Pinpoint the cell where the given text exists, returning its (X, Y) midpoint coordinate. 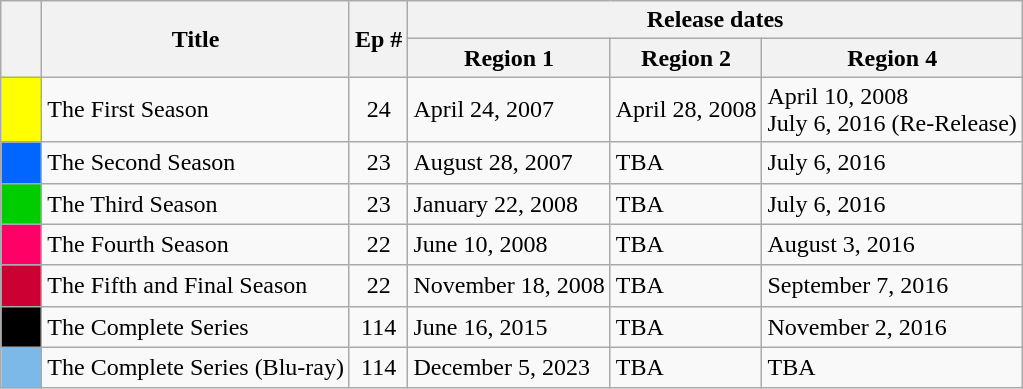
November 2, 2016 (892, 326)
June 10, 2008 (509, 244)
The Fourth Season (196, 244)
Region 1 (509, 58)
April 10, 2008July 6, 2016 (Re-Release) (892, 110)
The Complete Series (Blu-ray) (196, 368)
August 28, 2007 (509, 162)
September 7, 2016 (892, 286)
The Second Season (196, 162)
Region 4 (892, 58)
April 24, 2007 (509, 110)
Ep # (378, 39)
December 5, 2023 (509, 368)
24 (378, 110)
June 16, 2015 (509, 326)
Region 2 (686, 58)
Release dates (715, 20)
April 28, 2008 (686, 110)
The Third Season (196, 204)
August 3, 2016 (892, 244)
The Complete Series (196, 326)
The Fifth and Final Season (196, 286)
Title (196, 39)
January 22, 2008 (509, 204)
The First Season (196, 110)
November 18, 2008 (509, 286)
